Pinpoint the cell where the given text exists, returning its (X, Y) midpoint coordinate. 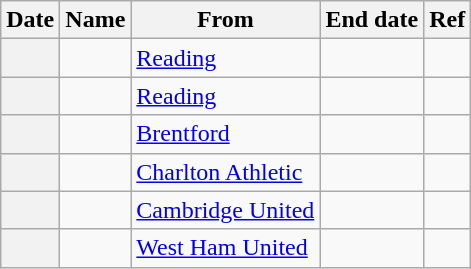
Charlton Athletic (226, 172)
Cambridge United (226, 210)
Name (96, 20)
West Ham United (226, 248)
From (226, 20)
Ref (448, 20)
Date (30, 20)
Brentford (226, 134)
End date (372, 20)
